Return (x, y) of the center of cell containing provided text 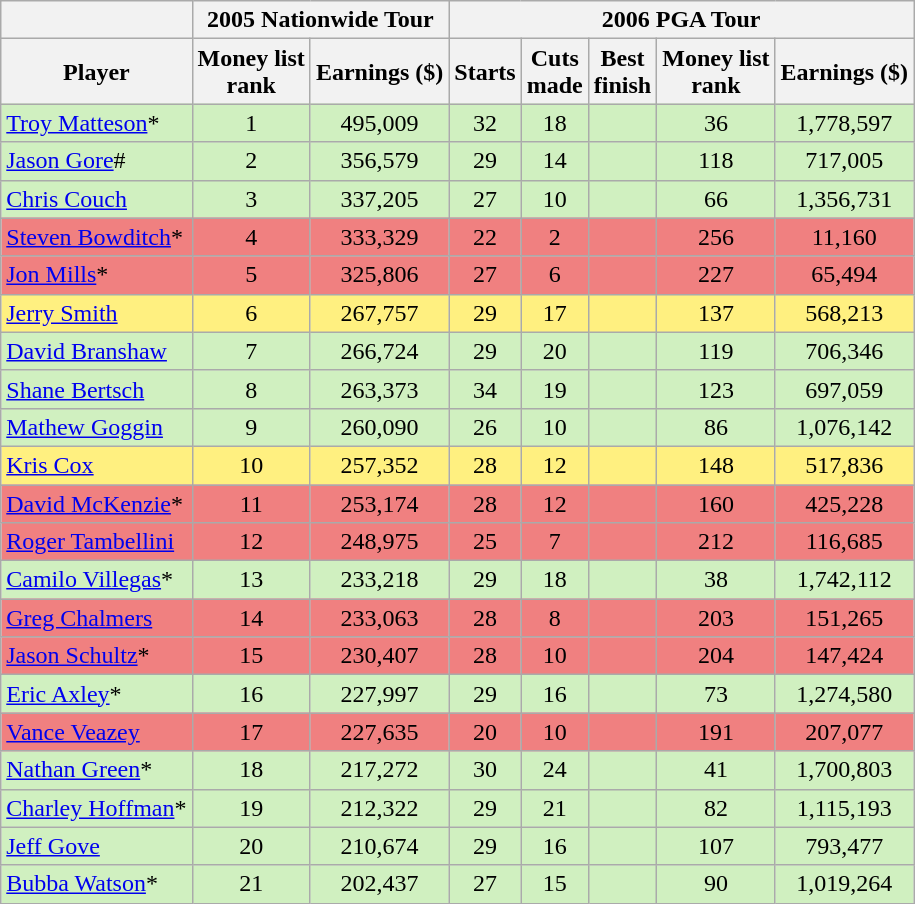
337,205 (379, 199)
Starts (485, 72)
1,742,112 (844, 580)
4 (251, 237)
13 (251, 580)
Jason Schultz* (96, 656)
1,019,264 (844, 884)
495,009 (379, 123)
1 (251, 123)
Charley Hoffman* (96, 808)
697,059 (844, 389)
Troy Matteson* (96, 123)
266,724 (379, 351)
217,272 (379, 770)
65,494 (844, 275)
32 (485, 123)
1,115,193 (844, 808)
1,274,580 (844, 694)
227 (716, 275)
517,836 (844, 465)
Mathew Goggin (96, 427)
267,757 (379, 313)
1,778,597 (844, 123)
1,700,803 (844, 770)
147,424 (844, 656)
David Branshaw (96, 351)
210,674 (379, 846)
425,228 (844, 503)
1,356,731 (844, 199)
11 (251, 503)
24 (554, 770)
253,174 (379, 503)
Kris Cox (96, 465)
Jerry Smith (96, 313)
233,063 (379, 618)
David McKenzie* (96, 503)
148 (716, 465)
66 (716, 199)
212 (716, 542)
Jon Mills* (96, 275)
Greg Chalmers (96, 618)
107 (716, 846)
Cutsmade (554, 72)
333,329 (379, 237)
86 (716, 427)
230,407 (379, 656)
793,477 (844, 846)
Jeff Gove (96, 846)
207,077 (844, 732)
Jason Gore# (96, 161)
204 (716, 656)
256 (716, 237)
Player (96, 72)
116,685 (844, 542)
Chris Couch (96, 199)
82 (716, 808)
25 (485, 542)
160 (716, 503)
119 (716, 351)
Bestfinish (622, 72)
Roger Tambellini (96, 542)
Bubba Watson* (96, 884)
191 (716, 732)
356,579 (379, 161)
227,635 (379, 732)
73 (716, 694)
706,346 (844, 351)
137 (716, 313)
263,373 (379, 389)
260,090 (379, 427)
233,218 (379, 580)
2006 PGA Tour (682, 20)
34 (485, 389)
203 (716, 618)
151,265 (844, 618)
2005 Nationwide Tour (320, 20)
26 (485, 427)
38 (716, 580)
30 (485, 770)
9 (251, 427)
568,213 (844, 313)
227,997 (379, 694)
22 (485, 237)
212,322 (379, 808)
Nathan Green* (96, 770)
Eric Axley* (96, 694)
Camilo Villegas* (96, 580)
11,160 (844, 237)
257,352 (379, 465)
Vance Veazey (96, 732)
Shane Bertsch (96, 389)
325,806 (379, 275)
202,437 (379, 884)
Steven Bowditch* (96, 237)
3 (251, 199)
41 (716, 770)
1,076,142 (844, 427)
717,005 (844, 161)
5 (251, 275)
36 (716, 123)
248,975 (379, 542)
90 (716, 884)
118 (716, 161)
123 (716, 389)
